Extract the [x, y] coordinate from the center of the cell holding the provided text.  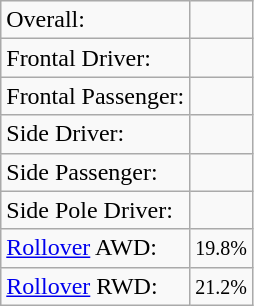
Rollover AWD: [96, 248]
Frontal Driver: [96, 58]
Side Pole Driver: [96, 210]
21.2% [222, 286]
Side Passenger: [96, 172]
Frontal Passenger: [96, 96]
Overall: [96, 20]
Side Driver: [96, 134]
Rollover RWD: [96, 286]
19.8% [222, 248]
